Return the [X, Y] coordinate for the center point of the cell that contains the specified text.  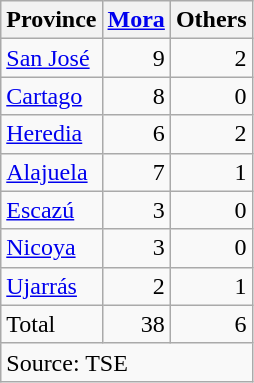
Source: TSE [126, 362]
Ujarrás [52, 286]
Mora [136, 20]
Province [52, 20]
9 [136, 58]
San José [52, 58]
38 [136, 324]
Escazú [52, 210]
8 [136, 96]
Total [52, 324]
Alajuela [52, 172]
Heredia [52, 134]
Others [211, 20]
7 [136, 172]
Nicoya [52, 248]
Cartago [52, 96]
